Pinpoint the cell where the given text exists, returning its [x, y] midpoint coordinate. 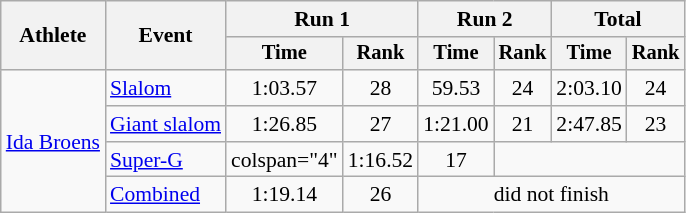
did not finish [551, 195]
Athlete [53, 36]
colspan="4" [284, 160]
27 [380, 124]
1:16.52 [380, 160]
1:03.57 [284, 88]
2:47.85 [588, 124]
Total [618, 19]
Event [166, 36]
Giant slalom [166, 124]
21 [523, 124]
Combined [166, 195]
28 [380, 88]
1:26.85 [284, 124]
Run 2 [484, 19]
59.53 [456, 88]
Ida Broens [53, 141]
Slalom [166, 88]
2:03.10 [588, 88]
Run 1 [322, 19]
26 [380, 195]
17 [456, 160]
Super-G [166, 160]
1:19.14 [284, 195]
1:21.00 [456, 124]
23 [656, 124]
